From the cell containing the given text, extract its center point as (X, Y) coordinate. 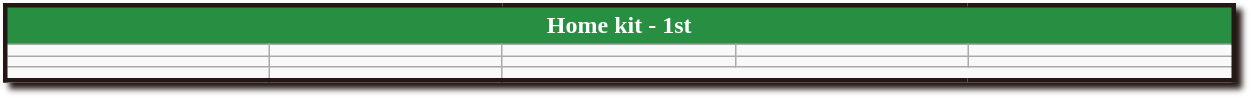
Home kit - 1st (619, 25)
